Detect which cell encompasses the target text, then output its [X, Y] center coordinate. 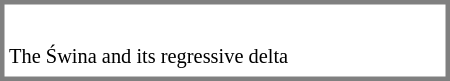
The Świna and its regressive delta [225, 58]
